Search for the cell housing the specified text and yield its [X, Y] center coordinate. 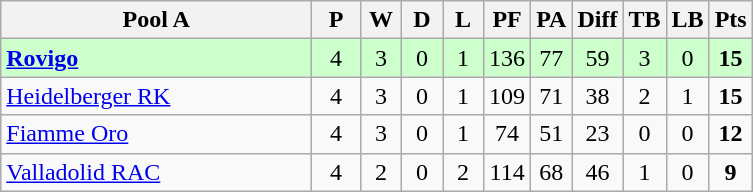
12 [730, 134]
D [422, 20]
L [462, 20]
74 [508, 134]
Pool A [156, 20]
PA [552, 20]
23 [598, 134]
PF [508, 20]
Rovigo [156, 58]
136 [508, 58]
LB [688, 20]
TB [644, 20]
46 [598, 172]
W [380, 20]
59 [598, 58]
51 [552, 134]
71 [552, 96]
Heidelberger RK [156, 96]
9 [730, 172]
68 [552, 172]
114 [508, 172]
Fiamme Oro [156, 134]
Diff [598, 20]
P [336, 20]
Pts [730, 20]
Valladolid RAC [156, 172]
77 [552, 58]
38 [598, 96]
109 [508, 96]
